Extract the [x, y] coordinate from the center of the cell holding the provided text.  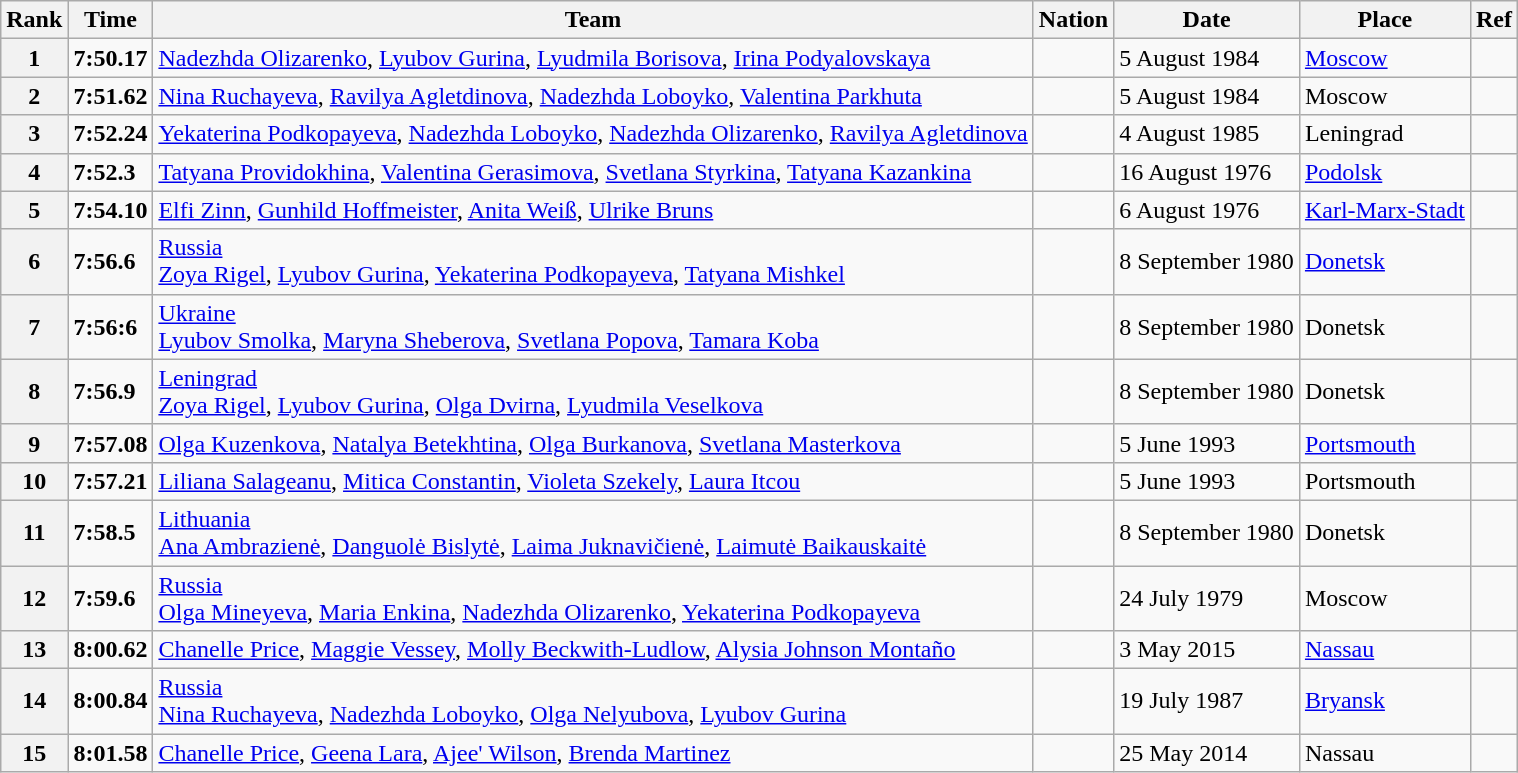
Leningrad [1384, 134]
Tatyana Providokhina, Valentina Gerasimova, Svetlana Styrkina, Tatyana Kazankina [593, 172]
7 [34, 326]
4 August 1985 [1207, 134]
7:57.08 [110, 443]
25 May 2014 [1207, 753]
UkraineLyubov Smolka, Maryna Sheberova, Svetlana Popova, Tamara Koba [593, 326]
Chanelle Price, Maggie Vessey, Molly Beckwith-Ludlow, Alysia Johnson Montaño [593, 650]
Date [1207, 20]
3 [34, 134]
Chanelle Price, Geena Lara, Ajee' Wilson, Brenda Martinez [593, 753]
5 [34, 210]
Ref [1494, 20]
Place [1384, 20]
7:56.6 [110, 262]
7:52.3 [110, 172]
LithuaniaAna Ambrazienė, Danguolė Bislytė, Laima Juknavičienė, Laimutė Baikauskaitė [593, 532]
6 August 1976 [1207, 210]
Rank [34, 20]
RussiaOlga Mineyeva, Maria Enkina, Nadezhda Olizarenko, Yekaterina Podkopayeva [593, 598]
11 [34, 532]
Elfi Zinn, Gunhild Hoffmeister, Anita Weiß, Ulrike Bruns [593, 210]
24 July 1979 [1207, 598]
15 [34, 753]
7:56:6 [110, 326]
16 August 1976 [1207, 172]
RussiaNina Ruchayeva, Nadezhda Loboyko, Olga Nelyubova, Lyubov Gurina [593, 702]
1 [34, 58]
7:50.17 [110, 58]
Time [110, 20]
Liliana Salageanu, Mitica Constantin, Violeta Szekely, Laura Itcou [593, 481]
7:59.6 [110, 598]
7:57.21 [110, 481]
7:51.62 [110, 96]
14 [34, 702]
13 [34, 650]
Bryansk [1384, 702]
LeningradZoya Rigel, Lyubov Gurina, Olga Dvirna, Lyudmila Veselkova [593, 392]
Team [593, 20]
2 [34, 96]
Nina Ruchayeva, Ravilya Agletdinova, Nadezhda Loboyko, Valentina Parkhuta [593, 96]
7:58.5 [110, 532]
9 [34, 443]
8:00.62 [110, 650]
19 July 1987 [1207, 702]
8 [34, 392]
8:00.84 [110, 702]
12 [34, 598]
10 [34, 481]
7:52.24 [110, 134]
RussiaZoya Rigel, Lyubov Gurina, Yekaterina Podkopayeva, Tatyana Mishkel [593, 262]
Karl-Marx-Stadt [1384, 210]
Nadezhda Olizarenko, Lyubov Gurina, Lyudmila Borisova, Irina Podyalovskaya [593, 58]
8:01.58 [110, 753]
6 [34, 262]
7:54.10 [110, 210]
7:56.9 [110, 392]
Olga Kuzenkova, Natalya Betekhtina, Olga Burkanova, Svetlana Masterkova [593, 443]
Yekaterina Podkopayeva, Nadezhda Loboyko, Nadezhda Olizarenko, Ravilya Agletdinova [593, 134]
Nation [1073, 20]
Podolsk [1384, 172]
4 [34, 172]
3 May 2015 [1207, 650]
